For the text-containing cell, return its midpoint in [x, y] coordinate format. 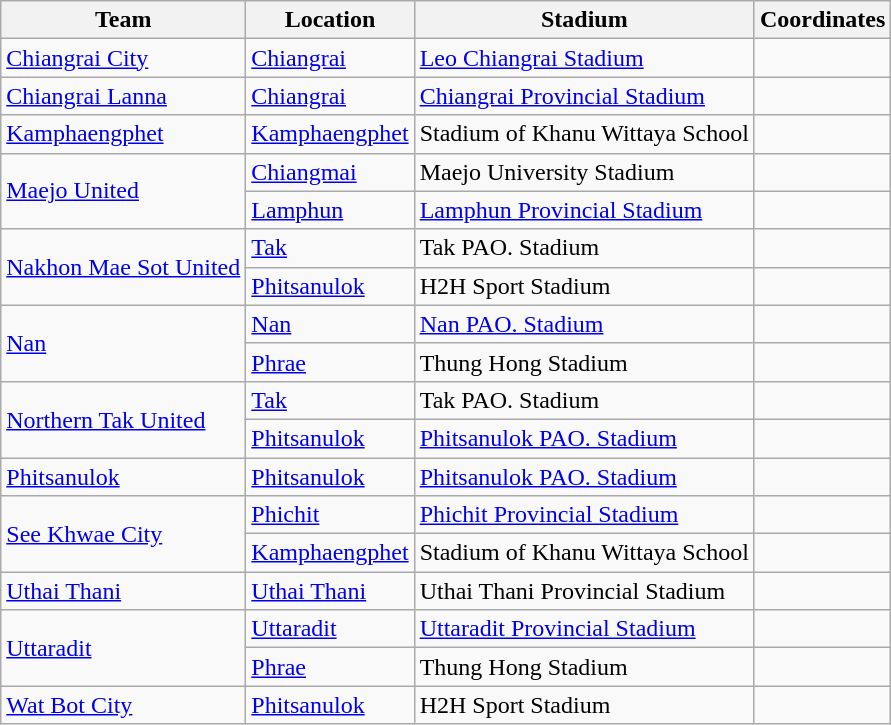
Team [124, 20]
Phichit [330, 515]
Chiangrai Provincial Stadium [584, 96]
Lamphun [330, 210]
Uttaradit Provincial Stadium [584, 629]
Nan PAO. Stadium [584, 324]
Nakhon Mae Sot United [124, 267]
Chiangrai Lanna [124, 96]
Leo Chiangrai Stadium [584, 58]
Stadium [584, 20]
Uthai Thani Provincial Stadium [584, 591]
Wat Bot City [124, 705]
Phichit Provincial Stadium [584, 515]
Northern Tak United [124, 419]
Coordinates [822, 20]
See Khwae City [124, 534]
Location [330, 20]
Chiangrai City [124, 58]
Chiangmai [330, 172]
Lamphun Provincial Stadium [584, 210]
Maejo United [124, 191]
Maejo University Stadium [584, 172]
